Search for the cell housing the specified text and yield its (X, Y) center coordinate. 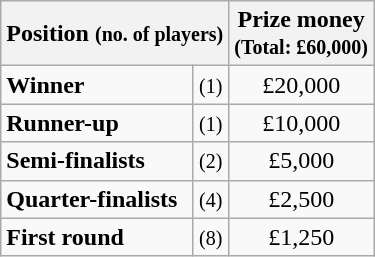
£20,000 (302, 85)
Prize money(Total: £60,000) (302, 34)
First round (97, 237)
Position (no. of players) (115, 34)
Winner (97, 85)
Semi-finalists (97, 161)
£10,000 (302, 123)
£5,000 (302, 161)
(4) (211, 199)
Runner-up (97, 123)
£2,500 (302, 199)
(2) (211, 161)
Quarter-finalists (97, 199)
£1,250 (302, 237)
(8) (211, 237)
